Search for the cell housing the specified text and yield its (x, y) center coordinate. 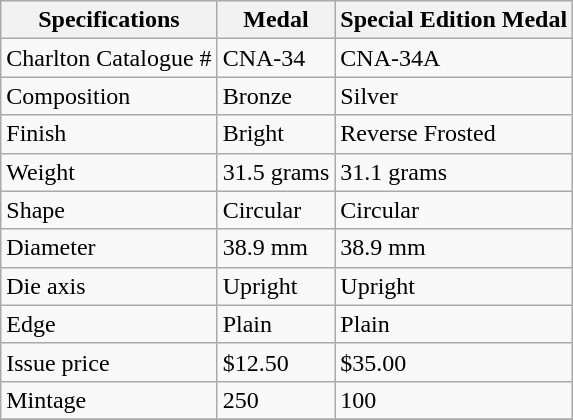
Medal (276, 20)
Special Edition Medal (454, 20)
Specifications (109, 20)
Silver (454, 96)
Charlton Catalogue # (109, 58)
Reverse Frosted (454, 134)
Bright (276, 134)
Die axis (109, 286)
Weight (109, 172)
Bronze (276, 96)
100 (454, 400)
Diameter (109, 248)
250 (276, 400)
Edge (109, 324)
Finish (109, 134)
CNA-34 (276, 58)
$35.00 (454, 362)
CNA-34A (454, 58)
Mintage (109, 400)
$12.50 (276, 362)
Composition (109, 96)
31.5 grams (276, 172)
Issue price (109, 362)
31.1 grams (454, 172)
Shape (109, 210)
